Scan for the cell matching the given text and deliver its [X, Y] coordinate at center. 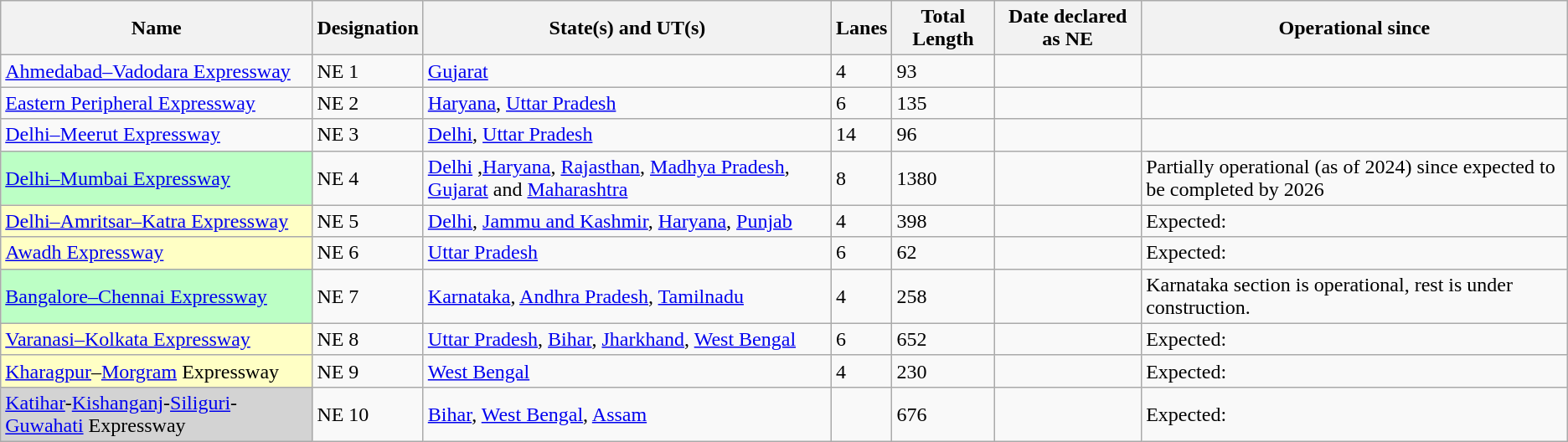
Karnataka, Andhra Pradesh, Tamilnadu [627, 296]
West Bengal [627, 371]
1380 [943, 177]
Ahmedabad–Vadodara Expressway [157, 71]
Awadh Expressway [157, 253]
Delhi, Uttar Pradesh [627, 135]
62 [943, 253]
NE 4 [368, 177]
Katihar-Kishanganj-Siliguri-Guwahati Expressway [157, 414]
Delhi–Amritsar–Katra Expressway [157, 221]
Partially operational (as of 2024) since expected to be completed by 2026 [1355, 177]
Uttar Pradesh, Bihar, Jharkhand, West Bengal [627, 339]
Name [157, 28]
NE 1 [368, 71]
398 [943, 221]
Bangalore–Chennai Expressway [157, 296]
NE 9 [368, 371]
Uttar Pradesh [627, 253]
Date declared as NE [1068, 28]
Delhi–Mumbai Expressway [157, 177]
8 [862, 177]
Gujarat [627, 71]
Bihar, West Bengal, Assam [627, 414]
Eastern Peripheral Expressway [157, 103]
135 [943, 103]
96 [943, 135]
Delhi ,Haryana, Rajasthan, Madhya Pradesh, Gujarat and Maharashtra [627, 177]
Total Length [943, 28]
Designation [368, 28]
93 [943, 71]
NE 10 [368, 414]
State(s) and UT(s) [627, 28]
Haryana, Uttar Pradesh [627, 103]
NE 7 [368, 296]
Delhi, Jammu and Kashmir, Haryana, Punjab [627, 221]
NE 5 [368, 221]
Kharagpur–Morgram Expressway [157, 371]
652 [943, 339]
Operational since [1355, 28]
NE 6 [368, 253]
NE 8 [368, 339]
230 [943, 371]
258 [943, 296]
NE 2 [368, 103]
NE 3 [368, 135]
676 [943, 414]
Delhi–Meerut Expressway [157, 135]
14 [862, 135]
Varanasi–Kolkata Expressway [157, 339]
Karnataka section is operational, rest is under construction. [1355, 296]
Lanes [862, 28]
